For the text-containing cell, return its midpoint in (X, Y) coordinate format. 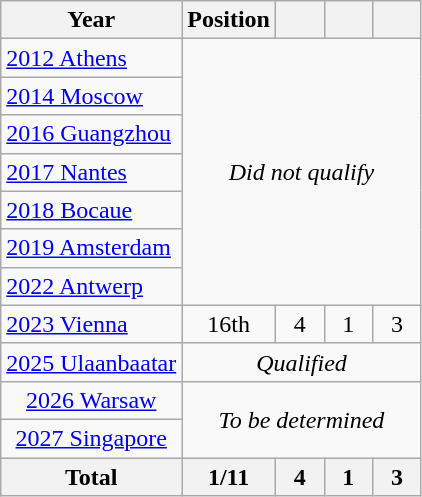
To be determined (302, 419)
2019 Amsterdam (92, 248)
Position (229, 20)
2018 Bocaue (92, 210)
1/11 (229, 477)
2027 Singapore (92, 438)
2012 Athens (92, 58)
2025 Ulaanbaatar (92, 362)
2023 Vienna (92, 324)
Did not qualify (302, 172)
2014 Moscow (92, 96)
16th (229, 324)
2022 Antwerp (92, 286)
Year (92, 20)
Total (92, 477)
2026 Warsaw (92, 400)
Qualified (302, 362)
2017 Nantes (92, 172)
2016 Guangzhou (92, 134)
